Output the (x, y) coordinate of the center of the cell containing the given text.  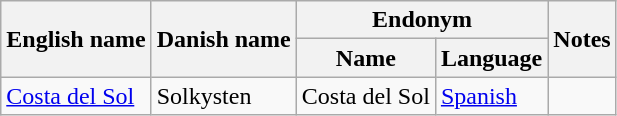
Language (491, 58)
English name (76, 39)
Name (366, 58)
Notes (582, 39)
Spanish (491, 96)
Danish name (224, 39)
Solkysten (224, 96)
Endonym (422, 20)
